From the cell containing the given text, extract its center point as [X, Y] coordinate. 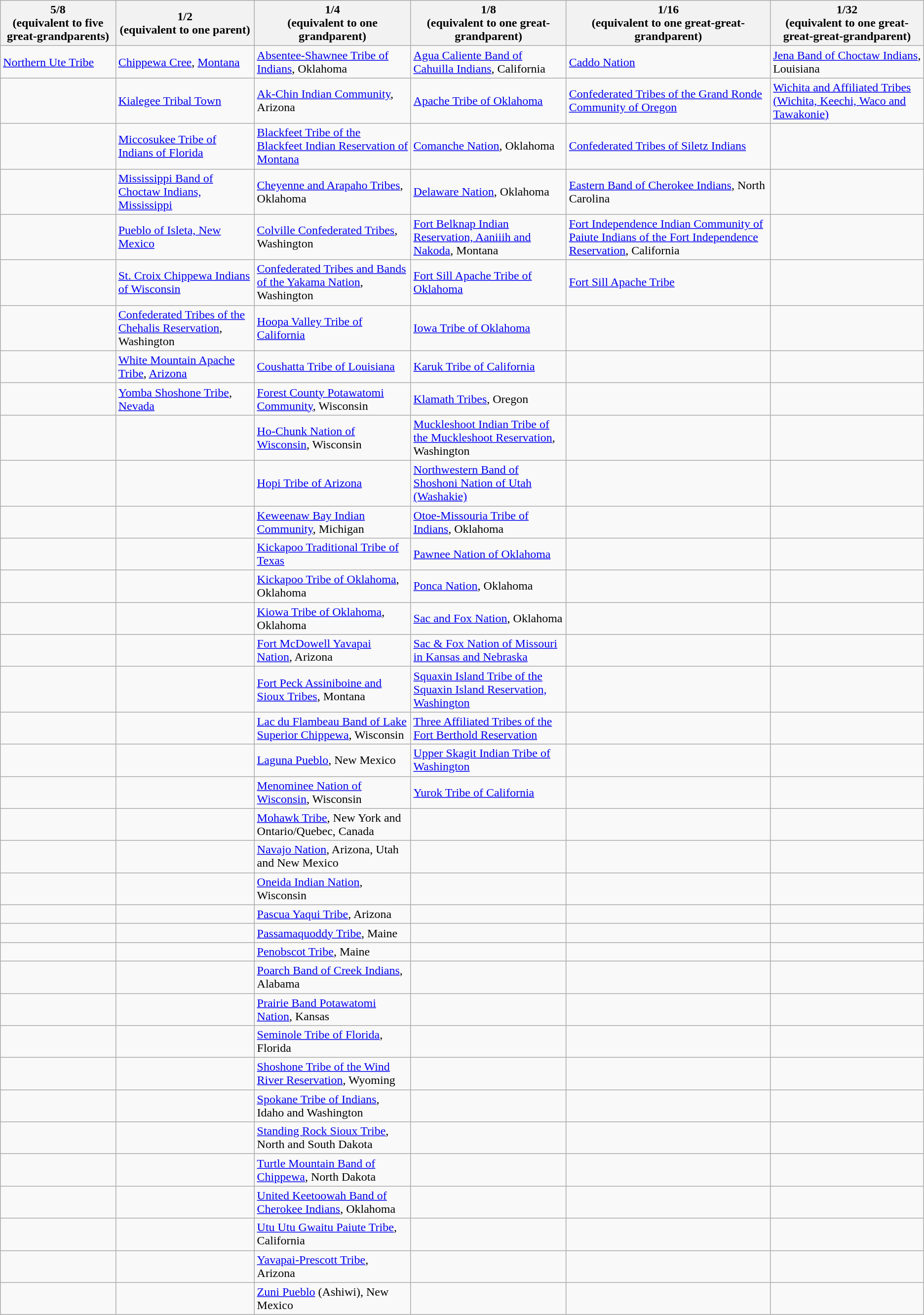
Menominee Nation of Wisconsin, Wisconsin [333, 792]
Agua Caliente Band of Cahuilla Indians, California [489, 62]
Wichita and Affiliated Tribes (Wichita, Keechi, Waco and Tawakonie) [847, 101]
Comanche Nation, Oklahoma [489, 146]
Eastern Band of Cherokee Indians, North Carolina [668, 192]
White Mountain Apache Tribe, Arizona [185, 366]
Confederated Tribes of the Chehalis Reservation, Washington [185, 328]
Blackfeet Tribe of the Blackfeet Indian Reservation of Montana [333, 146]
Ak-Chin Indian Community, Arizona [333, 101]
Shoshone Tribe of the Wind River Reservation, Wyoming [333, 1074]
Apache Tribe of Oklahoma [489, 101]
Klamath Tribes, Oregon [489, 399]
St. Croix Chippewa Indians of Wisconsin [185, 282]
Zuni Pueblo (Ashiwi), New Mexico [333, 1299]
Seminole Tribe of Florida, Florida [333, 1042]
Utu Utu Gwaitu Paiute Tribe, California [333, 1235]
Poarch Band of Creek Indians, Alabama [333, 977]
Keweenaw Bay Indian Community, Michigan [333, 521]
Kickapoo Tribe of Oklahoma, Oklahoma [333, 587]
Spokane Tribe of Indians, Idaho and Washington [333, 1106]
Caddo Nation [668, 62]
Turtle Mountain Band of Chippewa, North Dakota [333, 1170]
Colville Confederated Tribes, Washington [333, 237]
Prairie Band Potawatomi Nation, Kansas [333, 1009]
Sac & Fox Nation of Missouri in Kansas and Nebraska [489, 651]
Hoopa Valley Tribe of California [333, 328]
1/8(equivalent to one great-grandparent) [489, 23]
Iowa Tribe of Oklahoma [489, 328]
Confederated Tribes of the Grand Ronde Community of Oregon [668, 101]
Kickapoo Traditional Tribe of Texas [333, 554]
Mohawk Tribe, New York and Ontario/Quebec, Canada [333, 825]
Chippewa Cree, Montana [185, 62]
Navajo Nation, Arizona, Utah and New Mexico [333, 856]
Fort Sill Apache Tribe [668, 282]
Fort Sill Apache Tribe of Oklahoma [489, 282]
Fort Belknap Indian Reservation, Aaniiih and Nakoda, Montana [489, 237]
Miccosukee Tribe of Indians of Florida [185, 146]
Sac and Fox Nation, Oklahoma [489, 618]
Three Affiliated Tribes of the Fort Berthold Reservation [489, 728]
Pawnee Nation of Oklahoma [489, 554]
1/4(equivalent to one grandparent) [333, 23]
Fort Independence Indian Community of Paiute Indians of the Fort Independence Reservation, California [668, 237]
Yavapai-Prescott Tribe, Arizona [333, 1266]
1/32(equivalent to one great-great-great-grandparent) [847, 23]
Otoe-Missouria Tribe of Indians, Oklahoma [489, 521]
Confederated Tribes and Bands of the Yakama Nation, Washington [333, 282]
Absentee-Shawnee Tribe of Indians, Oklahoma [333, 62]
Mississippi Band of Choctaw Indians, Mississippi [185, 192]
Kiowa Tribe of Oklahoma, Oklahoma [333, 618]
Kialegee Tribal Town [185, 101]
Cheyenne and Arapaho Tribes, Oklahoma [333, 192]
Coushatta Tribe of Louisiana [333, 366]
Standing Rock Sioux Tribe, North and South Dakota [333, 1138]
Hopi Tribe of Arizona [333, 483]
Yurok Tribe of California [489, 792]
Confederated Tribes of Siletz Indians [668, 146]
Squaxin Island Tribe of the Squaxin Island Reservation, Washington [489, 689]
Delaware Nation, Oklahoma [489, 192]
Lac du Flambeau Band of Lake Superior Chippewa, Wisconsin [333, 728]
Ponca Nation, Oklahoma [489, 587]
Northern Ute Tribe [58, 62]
Pascua Yaqui Tribe, Arizona [333, 914]
5/8(equivalent to five great-grandparents) [58, 23]
Karuk Tribe of California [489, 366]
1/2(equivalent to one parent) [185, 23]
United Keetoowah Band of Cherokee Indians, Oklahoma [333, 1202]
Ho-Chunk Nation of Wisconsin, Wisconsin [333, 438]
Upper Skagit Indian Tribe of Washington [489, 760]
Fort McDowell Yavapai Nation, Arizona [333, 651]
Fort Peck Assiniboine and Sioux Tribes, Montana [333, 689]
Yomba Shoshone Tribe, Nevada [185, 399]
Laguna Pueblo, New Mexico [333, 760]
Jena Band of Choctaw Indians, Louisiana [847, 62]
Northwestern Band of Shoshoni Nation of Utah (Washakie) [489, 483]
Oneida Indian Nation, Wisconsin [333, 889]
Pueblo of Isleta, New Mexico [185, 237]
Penobscot Tribe, Maine [333, 952]
Passamaquoddy Tribe, Maine [333, 933]
Muckleshoot Indian Tribe of the Muckleshoot Reservation, Washington [489, 438]
1/16(equivalent to one great-great-grandparent) [668, 23]
Forest County Potawatomi Community, Wisconsin [333, 399]
